Pinpoint the cell where the given text exists, returning its (X, Y) midpoint coordinate. 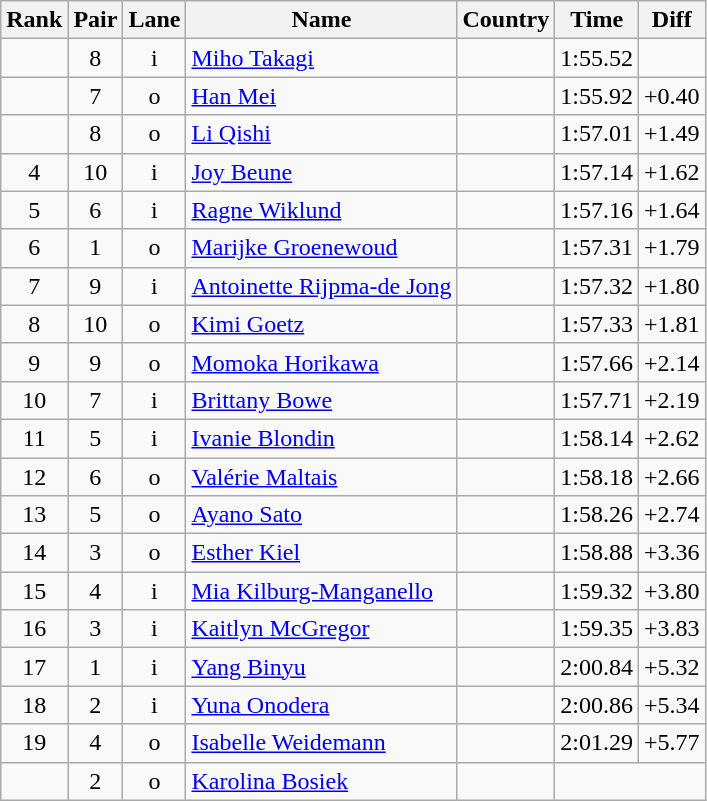
1:58.26 (597, 515)
2:00.86 (597, 705)
+1.81 (672, 324)
Kimi Goetz (322, 324)
16 (34, 629)
1:57.66 (597, 362)
1:58.18 (597, 477)
1:57.01 (597, 134)
Diff (672, 20)
Ivanie Blondin (322, 438)
+1.79 (672, 248)
Han Mei (322, 96)
Yuna Onodera (322, 705)
+1.80 (672, 286)
17 (34, 667)
Lane (154, 20)
Yang Binyu (322, 667)
13 (34, 515)
Brittany Bowe (322, 400)
18 (34, 705)
Isabelle Weidemann (322, 743)
Li Qishi (322, 134)
Joy Beune (322, 172)
1:57.31 (597, 248)
1:57.32 (597, 286)
Mia Kilburg-Manganello (322, 591)
+5.32 (672, 667)
Rank (34, 20)
1:59.35 (597, 629)
1:58.88 (597, 553)
+0.40 (672, 96)
14 (34, 553)
+5.77 (672, 743)
+3.83 (672, 629)
Miho Takagi (322, 58)
15 (34, 591)
1:57.33 (597, 324)
Time (597, 20)
Ragne Wiklund (322, 210)
Country (506, 20)
Pair (96, 20)
Antoinette Rijpma-de Jong (322, 286)
+3.80 (672, 591)
+3.36 (672, 553)
+1.49 (672, 134)
Kaitlyn McGregor (322, 629)
+2.19 (672, 400)
1:57.71 (597, 400)
Valérie Maltais (322, 477)
Marijke Groenewoud (322, 248)
1:57.14 (597, 172)
+5.34 (672, 705)
+2.14 (672, 362)
1:55.92 (597, 96)
1:59.32 (597, 591)
2:00.84 (597, 667)
Karolina Bosiek (322, 781)
1:55.52 (597, 58)
2:01.29 (597, 743)
Esther Kiel (322, 553)
19 (34, 743)
+2.74 (672, 515)
1:57.16 (597, 210)
11 (34, 438)
+2.62 (672, 438)
1:58.14 (597, 438)
Ayano Sato (322, 515)
+1.64 (672, 210)
+2.66 (672, 477)
+1.62 (672, 172)
Name (322, 20)
Momoka Horikawa (322, 362)
12 (34, 477)
